Extract the (x, y) coordinate from the center of the cell holding the provided text.  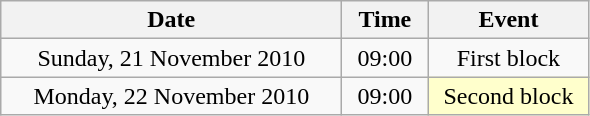
Event (508, 20)
First block (508, 58)
Sunday, 21 November 2010 (172, 58)
Time (385, 20)
Date (172, 20)
Second block (508, 96)
Monday, 22 November 2010 (172, 96)
